Search for the cell housing the specified text and yield its [x, y] center coordinate. 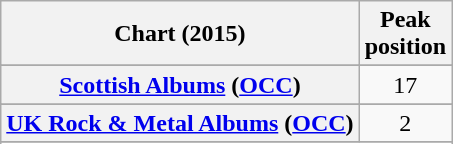
Chart (2015) [180, 34]
17 [405, 85]
2 [405, 123]
Peak position [405, 34]
Scottish Albums (OCC) [180, 85]
UK Rock & Metal Albums (OCC) [180, 123]
